Pinpoint the cell where the given text exists, returning its [X, Y] midpoint coordinate. 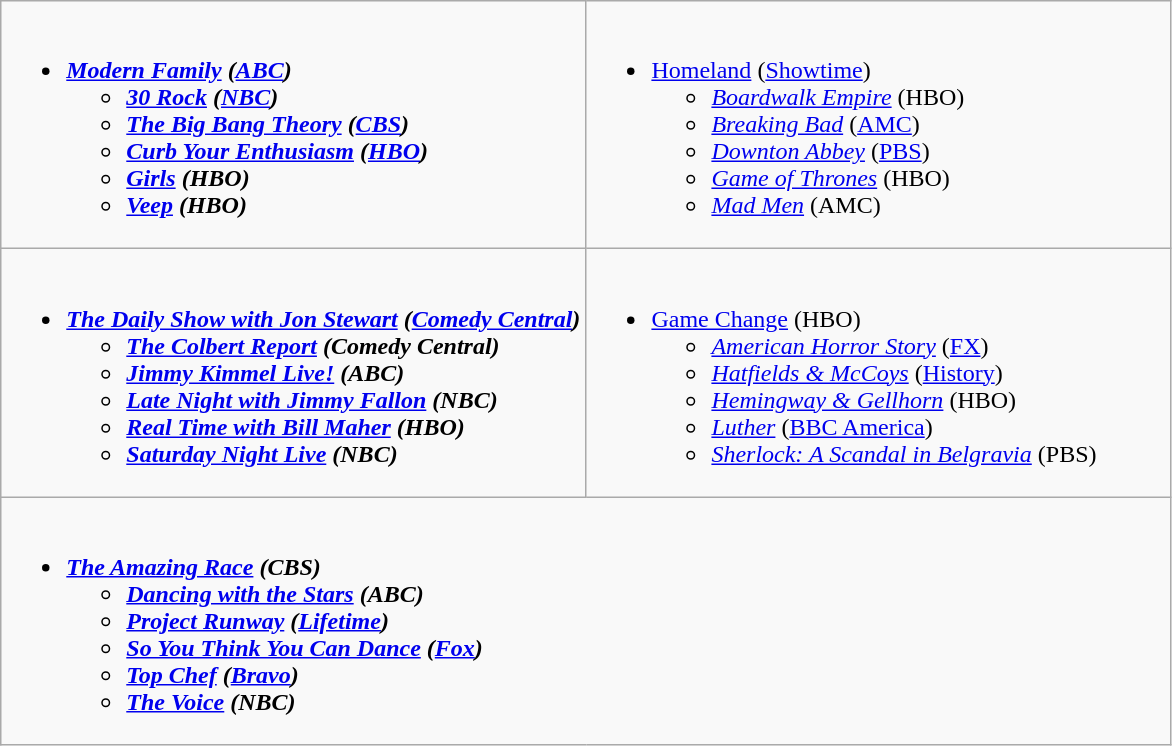
Homeland (Showtime)Boardwalk Empire (HBO)Breaking Bad (AMC)Downton Abbey (PBS)Game of Thrones (HBO)Mad Men (AMC) [878, 125]
Modern Family (ABC)30 Rock (NBC)The Big Bang Theory (CBS)Curb Your Enthusiasm (HBO)Girls (HBO)Veep (HBO) [294, 125]
The Amazing Race (CBS)Dancing with the Stars (ABC)Project Runway (Lifetime)So You Think You Can Dance (Fox)Top Chef (Bravo)The Voice (NBC) [586, 621]
